Provide the (x, y) coordinate of the cell's center where the given text is located.  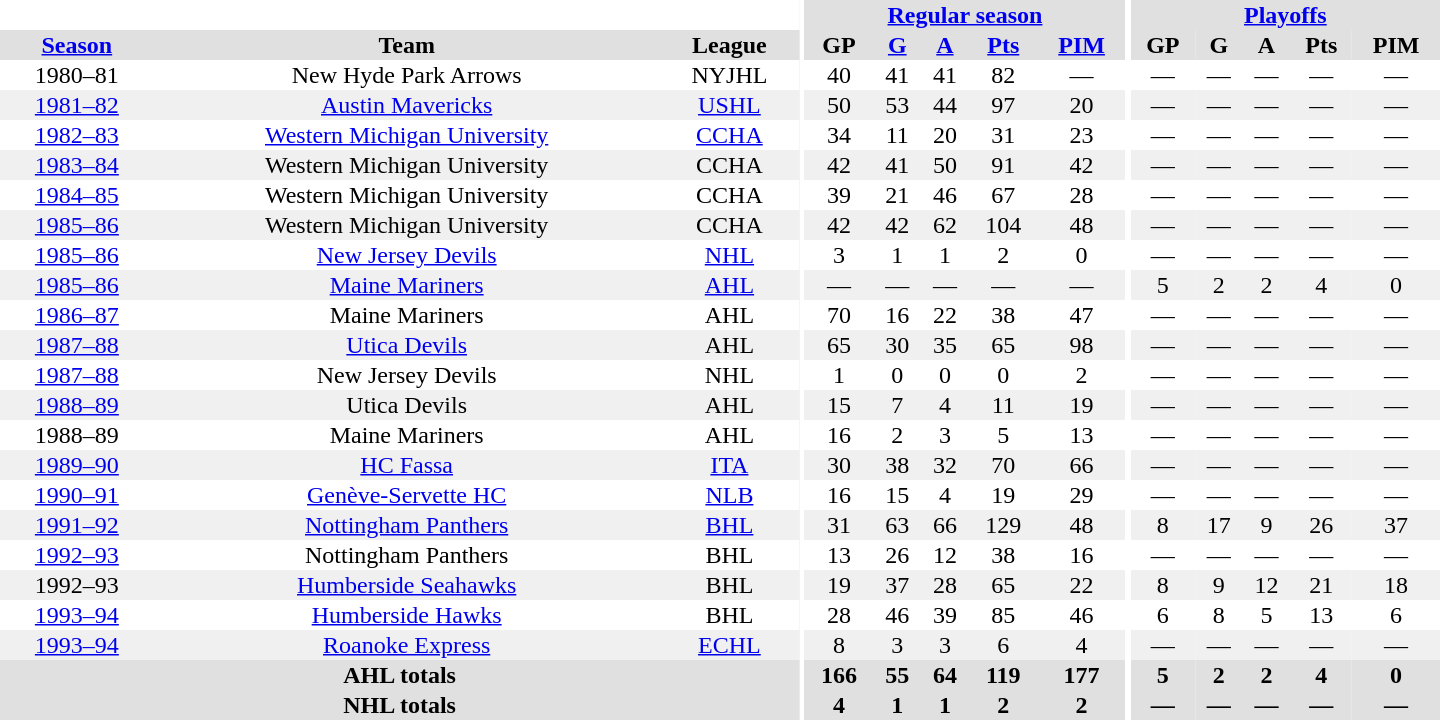
67 (1004, 195)
Roanoke Express (407, 645)
Playoffs (1286, 15)
119 (1004, 675)
23 (1082, 135)
1991–92 (77, 525)
HC Fassa (407, 465)
35 (945, 345)
18 (1396, 585)
17 (1219, 525)
104 (1004, 225)
NYJHL (730, 75)
29 (1082, 495)
ECHL (730, 645)
League (730, 45)
64 (945, 675)
98 (1082, 345)
1982–83 (77, 135)
New Hyde Park Arrows (407, 75)
ITA (730, 465)
1983–84 (77, 165)
NLB (730, 495)
44 (945, 105)
Genève-Servette HC (407, 495)
USHL (730, 105)
Season (77, 45)
1986–87 (77, 315)
1990–91 (77, 495)
34 (840, 135)
40 (840, 75)
62 (945, 225)
1980–81 (77, 75)
1981–82 (77, 105)
7 (897, 405)
Humberside Seahawks (407, 585)
177 (1082, 675)
Humberside Hawks (407, 615)
AHL totals (400, 675)
53 (897, 105)
Austin Mavericks (407, 105)
1989–90 (77, 465)
91 (1004, 165)
166 (840, 675)
32 (945, 465)
85 (1004, 615)
NHL totals (400, 705)
97 (1004, 105)
Team (407, 45)
82 (1004, 75)
Regular season (966, 15)
47 (1082, 315)
63 (897, 525)
129 (1004, 525)
1984–85 (77, 195)
55 (897, 675)
